Determine the [X, Y] coordinate at the center of the cell enclosing the given text.  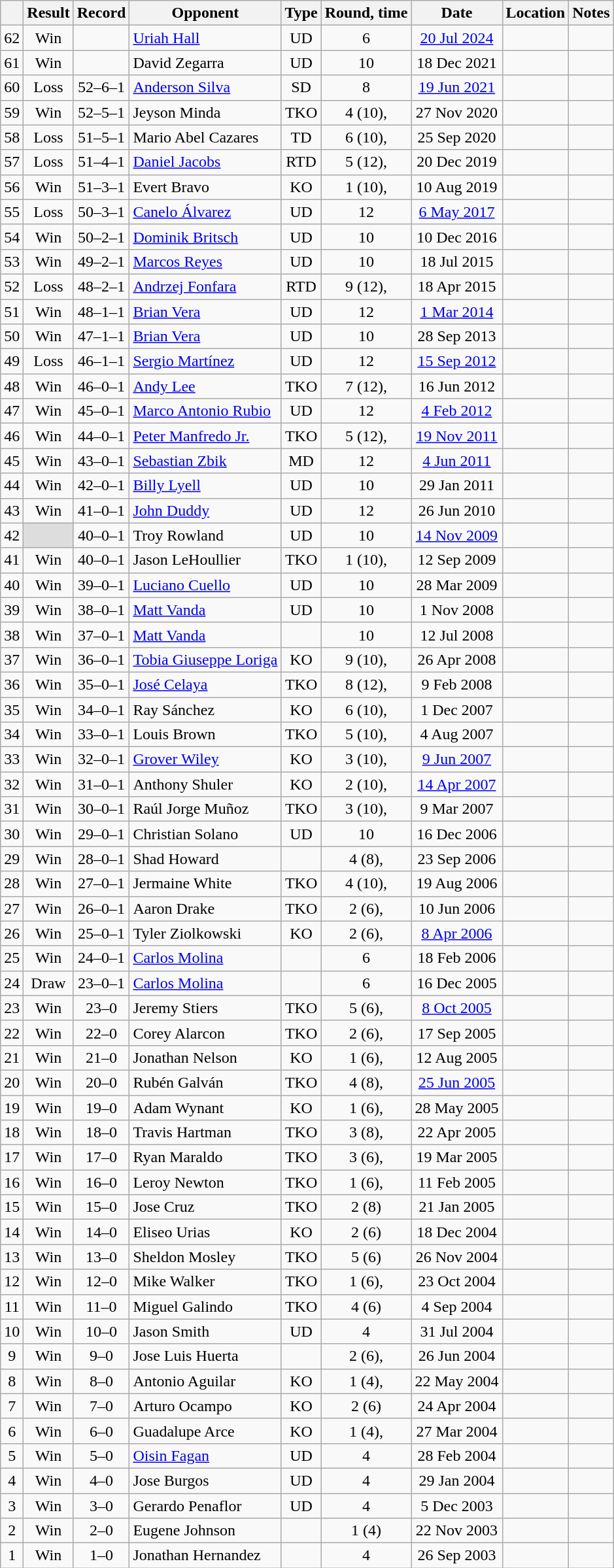
40 [12, 585]
Ryan Maraldo [205, 1158]
Draw [48, 983]
50 [12, 337]
Miguel Galindo [205, 1307]
44–0–1 [101, 436]
36 [12, 684]
9 (12), [366, 286]
TD [301, 137]
Raúl Jorge Muñoz [205, 809]
Rubén Galván [205, 1082]
2–0 [101, 1531]
3 (6), [366, 1158]
47 [12, 411]
18 Dec 2021 [456, 63]
8 Oct 2005 [456, 1008]
Jermaine White [205, 884]
14 Nov 2009 [456, 535]
31 Jul 2004 [456, 1331]
8 Apr 2006 [456, 933]
42 [12, 535]
23–0–1 [101, 983]
38–0–1 [101, 610]
Mario Abel Cazares [205, 137]
Jeremy Stiers [205, 1008]
Leroy Newton [205, 1182]
51–4–1 [101, 162]
MD [301, 461]
4–0 [101, 1480]
11–0 [101, 1307]
19 [12, 1108]
Luciano Cuello [205, 585]
51 [12, 312]
Travis Hartman [205, 1133]
20–0 [101, 1082]
48 [12, 386]
11 Feb 2005 [456, 1182]
58 [12, 137]
26 Nov 2004 [456, 1257]
23 Sep 2006 [456, 859]
Gerardo Penaflor [205, 1505]
1 Nov 2008 [456, 610]
Jose Cruz [205, 1207]
28 May 2005 [456, 1108]
18 [12, 1133]
Sebastian Zbik [205, 461]
6–0 [101, 1431]
22–0 [101, 1033]
51–5–1 [101, 137]
13 [12, 1257]
20 Jul 2024 [456, 38]
29 Jan 2004 [456, 1480]
Adam Wynant [205, 1108]
26 [12, 933]
Evert Bravo [205, 187]
47–1–1 [101, 337]
12 Aug 2005 [456, 1058]
21 Jan 2005 [456, 1207]
33 [12, 759]
12 Sep 2009 [456, 560]
29–0–1 [101, 834]
28–0–1 [101, 859]
Canelo Álvarez [205, 212]
14 [12, 1232]
3 (8), [366, 1133]
35 [12, 709]
61 [12, 63]
27 Nov 2020 [456, 112]
23 [12, 1008]
Grover Wiley [205, 759]
23–0 [101, 1008]
28 Mar 2009 [456, 585]
19–0 [101, 1108]
Jose Luis Huerta [205, 1356]
Jonathan Nelson [205, 1058]
41 [12, 560]
22 Apr 2005 [456, 1133]
9 Mar 2007 [456, 809]
1 (4) [366, 1531]
22 Nov 2003 [456, 1531]
22 [12, 1033]
4 (6) [366, 1307]
17–0 [101, 1158]
26–0–1 [101, 909]
9–0 [101, 1356]
44 [12, 486]
15 [12, 1207]
Jonathan Hernandez [205, 1556]
Ray Sánchez [205, 709]
1 [12, 1556]
Jeyson Minda [205, 112]
Mike Walker [205, 1282]
4 Sep 2004 [456, 1307]
27 Mar 2004 [456, 1431]
19 Aug 2006 [456, 884]
18 Feb 2006 [456, 958]
15–0 [101, 1207]
4 Aug 2007 [456, 735]
43 [12, 510]
Marcos Reyes [205, 261]
Shad Howard [205, 859]
29 [12, 859]
38 [12, 635]
21–0 [101, 1058]
Louis Brown [205, 735]
Guadalupe Arce [205, 1431]
55 [12, 212]
Troy Rowland [205, 535]
10 Dec 2016 [456, 237]
John Duddy [205, 510]
Christian Solano [205, 834]
12–0 [101, 1282]
54 [12, 237]
4 Feb 2012 [456, 411]
33–0–1 [101, 735]
11 [12, 1307]
59 [12, 112]
16 Dec 2006 [456, 834]
Record [101, 13]
46 [12, 436]
Type [301, 13]
16 Dec 2005 [456, 983]
Anthony Shuler [205, 784]
10 Jun 2006 [456, 909]
Billy Lyell [205, 486]
25 Sep 2020 [456, 137]
19 Nov 2011 [456, 436]
24–0–1 [101, 958]
37 [12, 659]
28 Sep 2013 [456, 337]
43–0–1 [101, 461]
Daniel Jacobs [205, 162]
Result [48, 13]
26 Jun 2004 [456, 1356]
Arturo Ocampo [205, 1406]
Date [456, 13]
46–0–1 [101, 386]
41–0–1 [101, 510]
6 May 2017 [456, 212]
1 Mar 2014 [456, 312]
20 Dec 2019 [456, 162]
13–0 [101, 1257]
SD [301, 88]
Andy Lee [205, 386]
Notes [591, 13]
Aaron Drake [205, 909]
1–0 [101, 1556]
39 [12, 610]
16 [12, 1182]
27 [12, 909]
Oisin Fagan [205, 1456]
Tyler Ziolkowski [205, 933]
9 (10), [366, 659]
31–0–1 [101, 784]
8 (12), [366, 684]
18 Apr 2015 [456, 286]
52 [12, 286]
32 [12, 784]
Eliseo Urias [205, 1232]
28 [12, 884]
2 (10), [366, 784]
22 May 2004 [456, 1381]
49–2–1 [101, 261]
52–5–1 [101, 112]
23 Oct 2004 [456, 1282]
17 Sep 2005 [456, 1033]
49 [12, 361]
9 Feb 2008 [456, 684]
Anderson Silva [205, 88]
Uriah Hall [205, 38]
15 Sep 2012 [456, 361]
32–0–1 [101, 759]
48–1–1 [101, 312]
16–0 [101, 1182]
Eugene Johnson [205, 1531]
50–2–1 [101, 237]
7–0 [101, 1406]
26 Apr 2008 [456, 659]
42–0–1 [101, 486]
29 Jan 2011 [456, 486]
12 Jul 2008 [456, 635]
30 [12, 834]
9 Jun 2007 [456, 759]
31 [12, 809]
Corey Alarcon [205, 1033]
7 (12), [366, 386]
5 (6) [366, 1257]
5 Dec 2003 [456, 1505]
45 [12, 461]
20 [12, 1082]
37–0–1 [101, 635]
51–3–1 [101, 187]
Jose Burgos [205, 1480]
17 [12, 1158]
7 [12, 1406]
19 Mar 2005 [456, 1158]
26 Sep 2003 [456, 1556]
Antonio Aguilar [205, 1381]
34 [12, 735]
10 Aug 2019 [456, 187]
25–0–1 [101, 933]
14 Apr 2007 [456, 784]
4 Jun 2011 [456, 461]
José Celaya [205, 684]
62 [12, 38]
30–0–1 [101, 809]
Sheldon Mosley [205, 1257]
24 Apr 2004 [456, 1406]
Location [536, 13]
9 [12, 1356]
Marco Antonio Rubio [205, 411]
Sergio Martínez [205, 361]
45–0–1 [101, 411]
14–0 [101, 1232]
18 Jul 2015 [456, 261]
19 Jun 2021 [456, 88]
26 Jun 2010 [456, 510]
25 [12, 958]
24 [12, 983]
53 [12, 261]
Andrzej Fonfara [205, 286]
5 (10), [366, 735]
52–6–1 [101, 88]
48–2–1 [101, 286]
39–0–1 [101, 585]
56 [12, 187]
Peter Manfredo Jr. [205, 436]
2 [12, 1531]
35–0–1 [101, 684]
Round, time [366, 13]
18–0 [101, 1133]
57 [12, 162]
Jason Smith [205, 1331]
34–0–1 [101, 709]
60 [12, 88]
Tobia Giuseppe Loriga [205, 659]
3 [12, 1505]
2 (8) [366, 1207]
3–0 [101, 1505]
46–1–1 [101, 361]
Dominik Britsch [205, 237]
28 Feb 2004 [456, 1456]
Jason LeHoullier [205, 560]
21 [12, 1058]
27–0–1 [101, 884]
5 (6), [366, 1008]
50–3–1 [101, 212]
36–0–1 [101, 659]
1 Dec 2007 [456, 709]
16 Jun 2012 [456, 386]
5–0 [101, 1456]
David Zegarra [205, 63]
5 [12, 1456]
18 Dec 2004 [456, 1232]
Opponent [205, 13]
10–0 [101, 1331]
8–0 [101, 1381]
25 Jun 2005 [456, 1082]
